For the text-containing cell, return its midpoint in [X, Y] coordinate format. 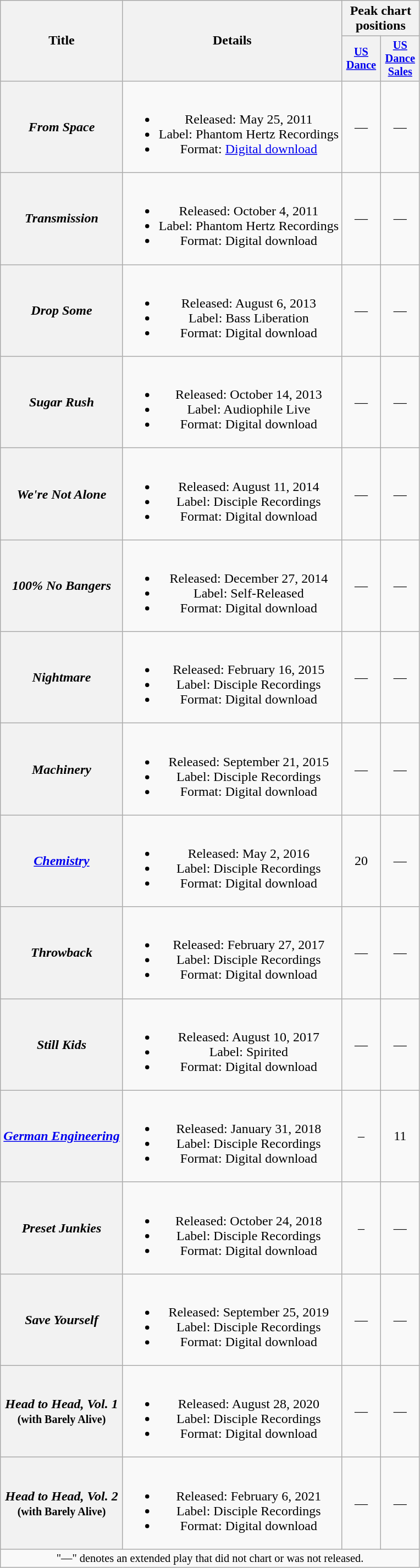
Title [62, 41]
Released: October 4, 2011Label: Phantom Hertz RecordingsFormat: Digital download [232, 219]
Released: October 14, 2013Label: Audiophile LiveFormat: Digital download [232, 402]
Drop Some [62, 311]
Peak chart positions [381, 19]
Released: August 6, 2013Label: Bass LiberationFormat: Digital download [232, 311]
From Space [62, 126]
Throwback [62, 952]
Nightmare [62, 678]
11 [400, 1136]
Details [232, 41]
Released: October 24, 2018Label: Disciple RecordingsFormat: Digital download [232, 1228]
Released: January 31, 2018Label: Disciple RecordingsFormat: Digital download [232, 1136]
Sugar Rush [62, 402]
100% No Bangers [62, 585]
Released: August 10, 2017Label: SpiritedFormat: Digital download [232, 1045]
Released: December 27, 2014Label: Self-ReleasedFormat: Digital download [232, 585]
"—" denotes an extended play that did not chart or was not released. [210, 1558]
We're Not Alone [62, 494]
Head to Head, Vol. 1 (with Barely Alive) [62, 1411]
Released: February 6, 2021Label: Disciple RecordingsFormat: Digital download [232, 1503]
Head to Head, Vol. 2 (with Barely Alive) [62, 1503]
Released: May 25, 2011Label: Phantom Hertz RecordingsFormat: Digital download [232, 126]
German Engineering [62, 1136]
Released: February 27, 2017Label: Disciple RecordingsFormat: Digital download [232, 952]
Released: August 11, 2014Label: Disciple RecordingsFormat: Digital download [232, 494]
20 [362, 861]
Released: May 2, 2016Label: Disciple RecordingsFormat: Digital download [232, 861]
Released: September 25, 2019Label: Disciple RecordingsFormat: Digital download [232, 1319]
USDance [362, 59]
Released: February 16, 2015Label: Disciple RecordingsFormat: Digital download [232, 678]
Machinery [62, 769]
Still Kids [62, 1045]
Released: September 21, 2015Label: Disciple RecordingsFormat: Digital download [232, 769]
USDance Sales [400, 59]
Chemistry [62, 861]
Preset Junkies [62, 1228]
Transmission [62, 219]
Save Yourself [62, 1319]
Released: August 28, 2020Label: Disciple RecordingsFormat: Digital download [232, 1411]
